Determine the (X, Y) coordinate at the center of the cell enclosing the given text.  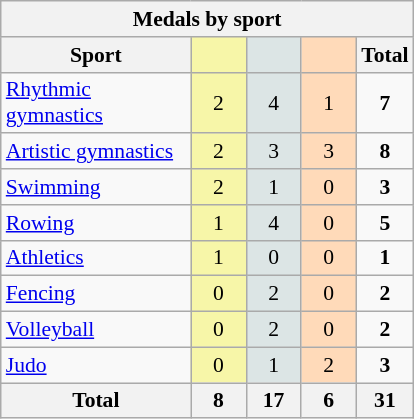
Sport (96, 55)
7 (384, 102)
Rhythmic gymnastics (96, 102)
Athletics (96, 258)
5 (384, 223)
17 (274, 401)
Rowing (96, 223)
Fencing (96, 294)
Judo (96, 365)
Artistic gymnastics (96, 152)
Swimming (96, 187)
31 (384, 401)
Medals by sport (208, 19)
Volleyball (96, 330)
6 (328, 401)
